Capture the cell that displays the provided text and extract its (x, y) central coordinate. 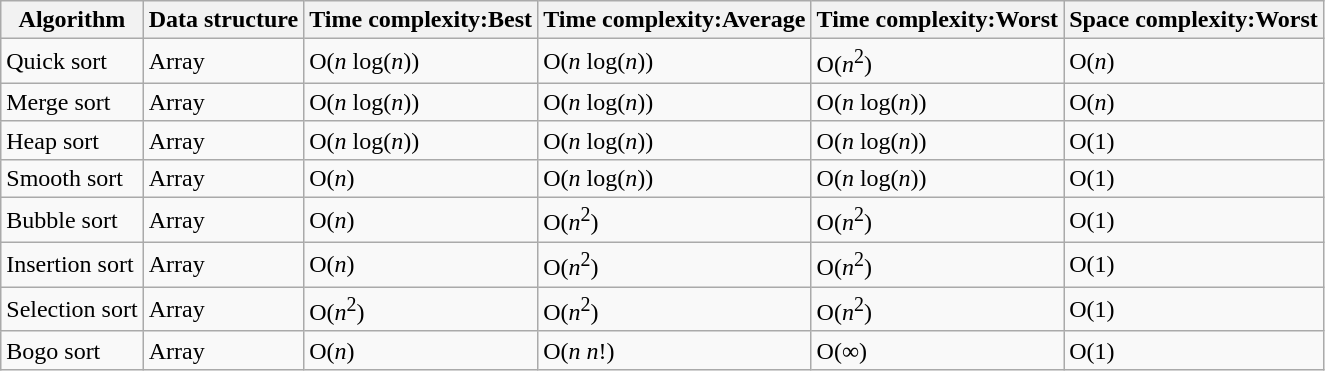
Smooth sort (72, 178)
O(n n!) (674, 350)
Bogo sort (72, 350)
Bubble sort (72, 220)
Space complexity:Worst (1194, 20)
Quick sort (72, 62)
Time complexity:Best (421, 20)
Time complexity:Average (674, 20)
O(∞) (938, 350)
Insertion sort (72, 264)
Time complexity:Worst (938, 20)
Selection sort (72, 310)
Merge sort (72, 102)
Heap sort (72, 140)
Data structure (224, 20)
Algorithm (72, 20)
